Find where the given text appears and provide that cell's center as (X, Y) coordinate. 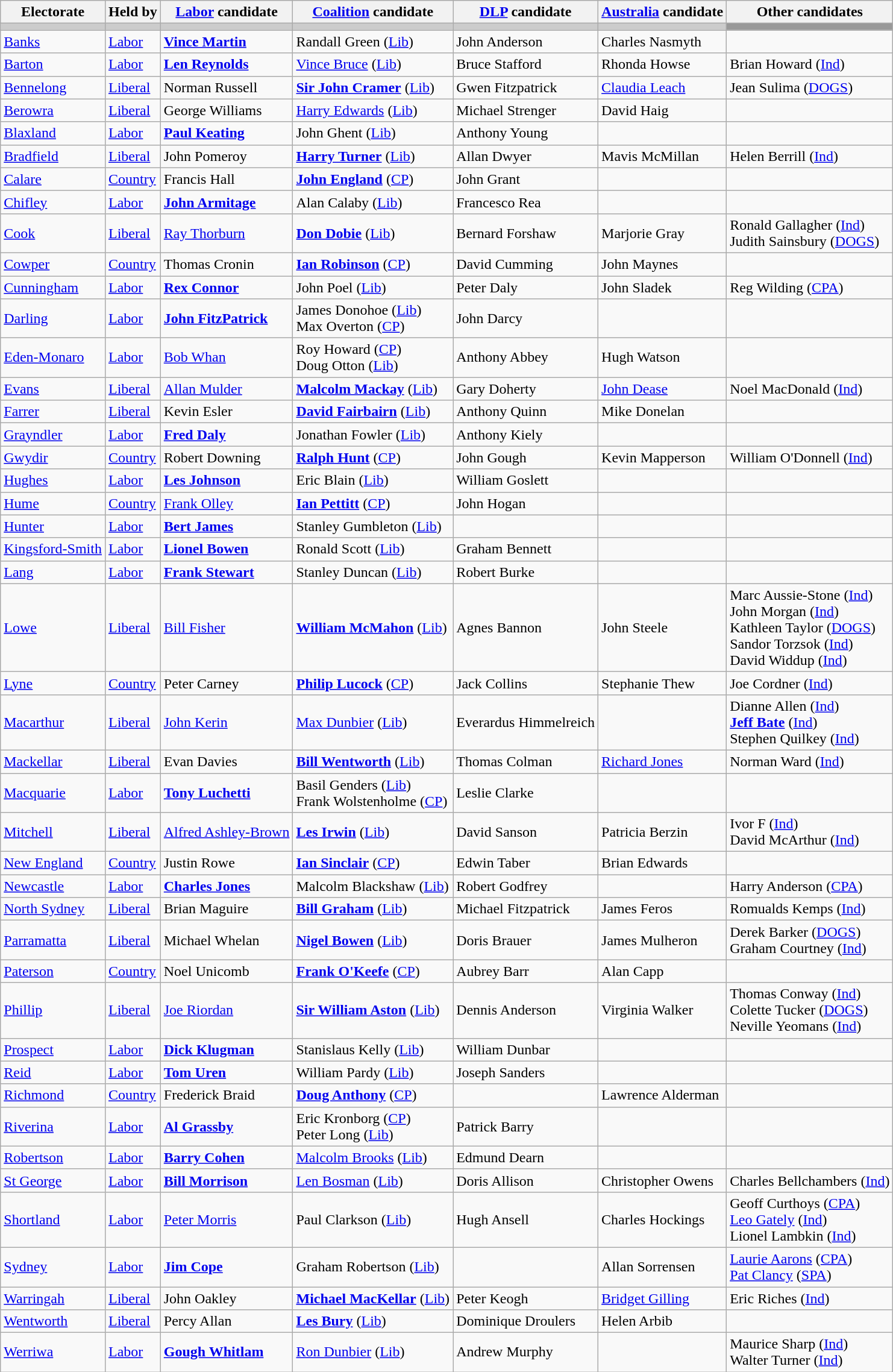
Edmund Dearn (525, 1157)
Nigel Bowen (Lib) (373, 940)
Held by (133, 12)
Kevin Esler (227, 412)
Harry Edwards (Lib) (373, 110)
Jonathan Fowler (Lib) (373, 435)
Harry Anderson (CPA) (810, 886)
Charles Hockings (663, 1219)
Paul Clarkson (Lib) (373, 1219)
John Anderson (525, 42)
James Feros (663, 909)
Thomas Cronin (227, 264)
Vince Martin (227, 42)
Norman Russell (227, 87)
Frank O'Keefe (CP) (373, 971)
Tom Uren (227, 1072)
Parramatta (53, 940)
Joe Riordan (227, 1010)
John Hogan (525, 503)
Dominique Droulers (525, 1321)
Noel MacDonald (Ind) (810, 389)
Charles Jones (227, 886)
Ian Sinclair (CP) (373, 863)
Macarthur (53, 722)
Coalition candidate (373, 12)
Berowra (53, 110)
Chifley (53, 202)
John Kerin (227, 722)
John Dease (663, 389)
Laurie Aarons (CPA)Pat Clancy (SPA) (810, 1267)
Cunningham (53, 288)
Everardus Himmelreich (525, 722)
Bill Wentworth (Lib) (373, 761)
Bernard Forshaw (525, 233)
Brian Maguire (227, 909)
Maurice Sharp (Ind)Walter Turner (Ind) (810, 1353)
Michael Strenger (525, 110)
Peter Keogh (525, 1298)
Hughes (53, 480)
Anthony Abbey (525, 358)
Jean Sulima (DOGS) (810, 87)
DLP candidate (525, 12)
Lyne (53, 683)
Mitchell (53, 832)
Aubrey Barr (525, 971)
Shortland (53, 1219)
Percy Allan (227, 1321)
David Sanson (525, 832)
Edwin Taber (525, 863)
Vince Bruce (Lib) (373, 65)
Richmond (53, 1095)
Bert James (227, 526)
Malcolm Mackay (Lib) (373, 389)
Malcolm Blackshaw (Lib) (373, 886)
Bill Fisher (227, 628)
Evans (53, 389)
Hugh Ansell (525, 1219)
David Fairbairn (Lib) (373, 412)
Michael MacKellar (Lib) (373, 1298)
Joe Cordner (Ind) (810, 683)
Newcastle (53, 886)
Evan Davies (227, 761)
Len Reynolds (227, 65)
Helen Arbib (663, 1321)
Gary Doherty (525, 389)
Roy Howard (CP)Doug Otton (Lib) (373, 358)
David Cumming (525, 264)
Al Grassby (227, 1126)
Patricia Berzin (663, 832)
Andrew Murphy (525, 1353)
New England (53, 863)
Michael Fitzpatrick (525, 909)
Romualds Kemps (Ind) (810, 909)
Doris Allison (525, 1180)
Alfred Ashley-Brown (227, 832)
Alan Calaby (Lib) (373, 202)
Cowper (53, 264)
Banks (53, 42)
Robert Godfrey (525, 886)
John Ghent (Lib) (373, 133)
Don Dobie (Lib) (373, 233)
Noel Unicomb (227, 971)
John Darcy (525, 318)
Kingsford-Smith (53, 549)
Reg Wilding (CPA) (810, 288)
Anthony Kiely (525, 435)
Brian Edwards (663, 863)
Hume (53, 503)
Charles Nasmyth (663, 42)
Electorate (53, 12)
Robert Downing (227, 458)
Derek Barker (DOGS)Graham Courtney (Ind) (810, 940)
John Maynes (663, 264)
Michael Whelan (227, 940)
Bradfield (53, 156)
Mavis McMillan (663, 156)
Norman Ward (Ind) (810, 761)
John England (CP) (373, 179)
Sir William Aston (Lib) (373, 1010)
Anthony Young (525, 133)
John Sladek (663, 288)
Jim Cope (227, 1267)
Bennelong (53, 87)
Max Dunbier (Lib) (373, 722)
William O'Donnell (Ind) (810, 458)
Peter Carney (227, 683)
Reid (53, 1072)
Les Irwin (Lib) (373, 832)
Mackellar (53, 761)
John Oakley (227, 1298)
Brian Howard (Ind) (810, 65)
Thomas Conway (Ind)Colette Tucker (DOGS)Neville Yeomans (Ind) (810, 1010)
William Pardy (Lib) (373, 1072)
Marjorie Gray (663, 233)
Marc Aussie-Stone (Ind)John Morgan (Ind)Kathleen Taylor (DOGS)Sandor Torzsok (Ind)David Widdup (Ind) (810, 628)
Werriwa (53, 1353)
John Grant (525, 179)
Joseph Sanders (525, 1072)
Ivor F (Ind)David McArthur (Ind) (810, 832)
Gwydir (53, 458)
Ralph Hunt (CP) (373, 458)
Blaxland (53, 133)
Barry Cohen (227, 1157)
Peter Daly (525, 288)
Patrick Barry (525, 1126)
John Steele (663, 628)
Lawrence Alderman (663, 1095)
John Armitage (227, 202)
Darling (53, 318)
Prospect (53, 1049)
Alan Capp (663, 971)
Barton (53, 65)
Macquarie (53, 792)
Len Bosman (Lib) (373, 1180)
Malcolm Brooks (Lib) (373, 1157)
Paterson (53, 971)
Frederick Braid (227, 1095)
Labor candidate (227, 12)
Bill Graham (Lib) (373, 909)
Sir John Cramer (Lib) (373, 87)
Ronald Gallagher (Ind)Judith Sainsbury (DOGS) (810, 233)
Bruce Stafford (525, 65)
Bridget Gilling (663, 1298)
Ronald Scott (Lib) (373, 549)
Les Johnson (227, 480)
Phillip (53, 1010)
Leslie Clarke (525, 792)
Eric Blain (Lib) (373, 480)
Ian Pettitt (CP) (373, 503)
Philip Lucock (CP) (373, 683)
Basil Genders (Lib)Frank Wolstenholme (CP) (373, 792)
Harry Turner (Lib) (373, 156)
Tony Luchetti (227, 792)
Farrer (53, 412)
Geoff Curthoys (CPA)Leo Gately (Ind)Lionel Lambkin (Ind) (810, 1219)
William Goslett (525, 480)
Frank Olley (227, 503)
Dick Klugman (227, 1049)
John Poel (Lib) (373, 288)
John FitzPatrick (227, 318)
Les Bury (Lib) (373, 1321)
Mike Donelan (663, 412)
Graham Robertson (Lib) (373, 1267)
Thomas Colman (525, 761)
Other candidates (810, 12)
Ian Robinson (CP) (373, 264)
Cook (53, 233)
Stanley Duncan (Lib) (373, 572)
Lowe (53, 628)
Peter Morris (227, 1219)
Gough Whitlam (227, 1353)
Christopher Owens (663, 1180)
Dennis Anderson (525, 1010)
Allan Sorrensen (663, 1267)
Doug Anthony (CP) (373, 1095)
Jack Collins (525, 683)
Eric Riches (Ind) (810, 1298)
Australia candidate (663, 12)
William Dunbar (525, 1049)
Allan Mulder (227, 389)
David Haig (663, 110)
Stanley Gumbleton (Lib) (373, 526)
Francis Hall (227, 179)
Stanislaus Kelly (Lib) (373, 1049)
Randall Green (Lib) (373, 42)
James Donohoe (Lib)Max Overton (CP) (373, 318)
Richard Jones (663, 761)
Justin Rowe (227, 863)
Agnes Bannon (525, 628)
Charles Bellchambers (Ind) (810, 1180)
Claudia Leach (663, 87)
Calare (53, 179)
Fred Daly (227, 435)
Ron Dunbier (Lib) (373, 1353)
Ray Thorburn (227, 233)
James Mulheron (663, 940)
Wentworth (53, 1321)
Stephanie Thew (663, 683)
Eric Kronborg (CP)Peter Long (Lib) (373, 1126)
George Williams (227, 110)
Bill Morrison (227, 1180)
Riverina (53, 1126)
Virginia Walker (663, 1010)
Francesco Rea (525, 202)
Doris Brauer (525, 940)
Hunter (53, 526)
Paul Keating (227, 133)
Robertson (53, 1157)
Gwen Fitzpatrick (525, 87)
Lionel Bowen (227, 549)
Warringah (53, 1298)
Kevin Mapperson (663, 458)
Allan Dwyer (525, 156)
Bob Whan (227, 358)
Eden-Monaro (53, 358)
William McMahon (Lib) (373, 628)
Dianne Allen (Ind)Jeff Bate (Ind)Stephen Quilkey (Ind) (810, 722)
Hugh Watson (663, 358)
Helen Berrill (Ind) (810, 156)
Rex Connor (227, 288)
Rhonda Howse (663, 65)
Anthony Quinn (525, 412)
Frank Stewart (227, 572)
John Gough (525, 458)
St George (53, 1180)
Robert Burke (525, 572)
John Pomeroy (227, 156)
Sydney (53, 1267)
North Sydney (53, 909)
Grayndler (53, 435)
Graham Bennett (525, 549)
Lang (53, 572)
